Output the [x, y] coordinate of the center of the cell containing the given text.  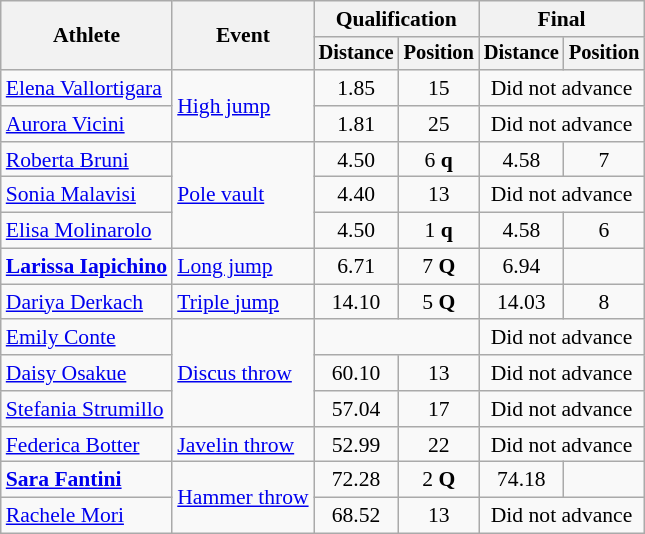
5 Q [439, 302]
1 q [439, 231]
7 Q [439, 267]
Emily Conte [86, 338]
8 [604, 302]
Long jump [242, 267]
25 [439, 124]
22 [439, 445]
High jump [242, 106]
72.28 [356, 480]
Federica Botter [86, 445]
Elisa Molinarolo [86, 231]
Stefania Strumillo [86, 409]
Pole vault [242, 196]
1.81 [356, 124]
74.18 [522, 480]
Elena Vallortigara [86, 88]
6.94 [522, 267]
Larissa Iapichino [86, 267]
6.71 [356, 267]
57.04 [356, 409]
Rachele Mori [86, 516]
Daisy Osakue [86, 373]
15 [439, 88]
52.99 [356, 445]
Athlete [86, 36]
Sonia Malavisi [86, 195]
7 [604, 160]
Triple jump [242, 302]
Roberta Bruni [86, 160]
6 [604, 231]
Qualification [396, 19]
1.85 [356, 88]
Final [562, 19]
Javelin throw [242, 445]
68.52 [356, 516]
14.03 [522, 302]
Hammer throw [242, 498]
14.10 [356, 302]
2 Q [439, 480]
60.10 [356, 373]
4.40 [356, 195]
Dariya Derkach [86, 302]
Discus throw [242, 374]
Aurora Vicini [86, 124]
Event [242, 36]
6 q [439, 160]
17 [439, 409]
Sara Fantini [86, 480]
